Output the [x, y] coordinate of the center of the cell containing the given text.  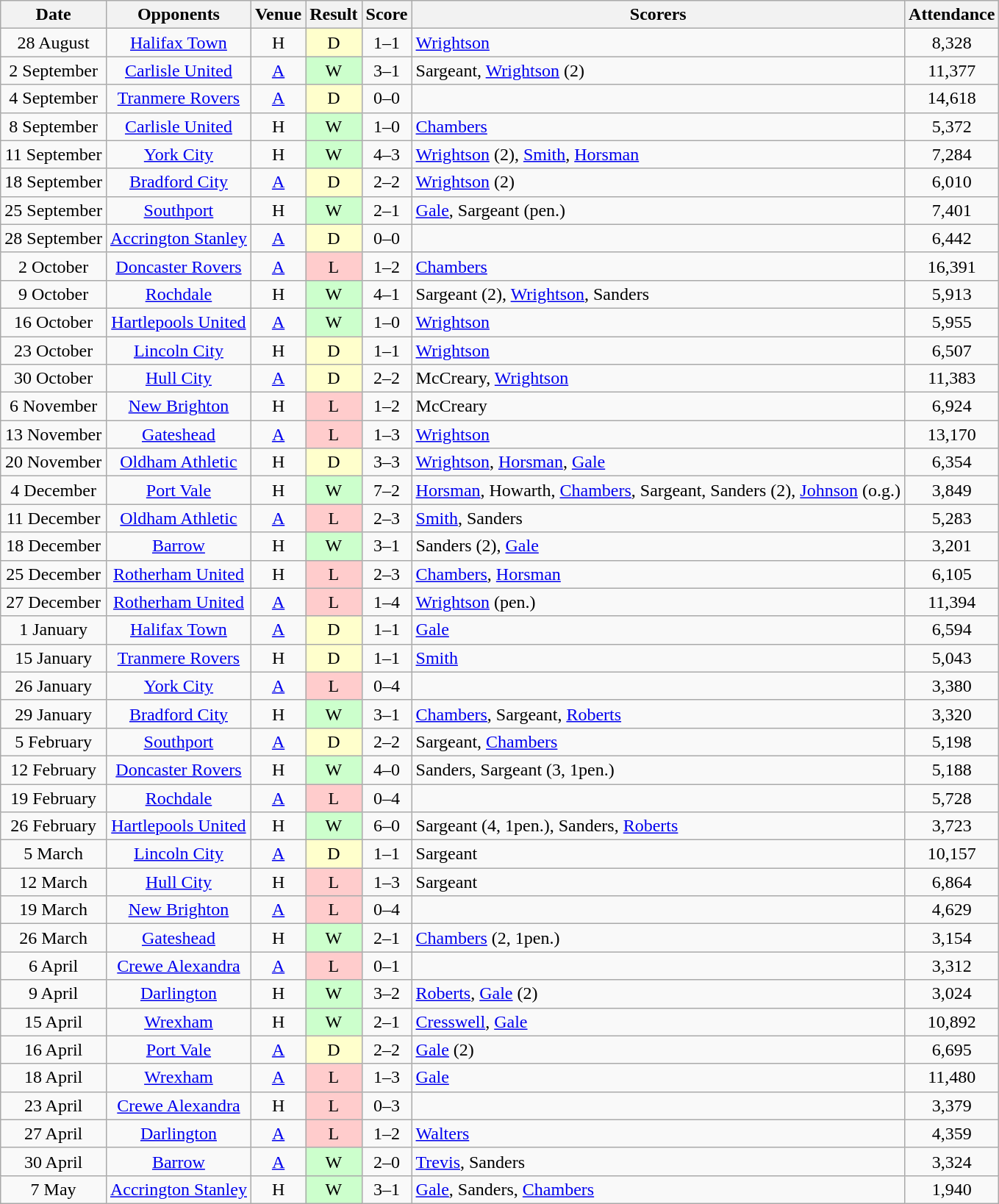
3–3 [387, 462]
Sanders, Sargeant (3, 1pen.) [658, 770]
25 December [54, 574]
20 November [54, 462]
27 April [54, 1133]
0–1 [387, 966]
11,377 [952, 71]
6,594 [952, 630]
7–2 [387, 490]
16 April [54, 1050]
Chambers, Sargeant, Roberts [658, 714]
Chambers (2, 1pen.) [658, 938]
4,359 [952, 1133]
Gale (2) [658, 1050]
3,379 [952, 1106]
5,372 [952, 126]
Result [334, 15]
Horsman, Howarth, Chambers, Sargeant, Sanders (2), Johnson (o.g.) [658, 490]
3,849 [952, 490]
18 September [54, 182]
11,394 [952, 602]
28 August [54, 43]
Wrightson (2), Smith, Horsman [658, 154]
6,010 [952, 182]
3,723 [952, 826]
Smith, Sanders [658, 518]
3–2 [387, 994]
6 April [54, 966]
11,383 [952, 379]
5,188 [952, 770]
0–3 [387, 1106]
26 February [54, 826]
Smith [658, 658]
1 January [54, 630]
5,728 [952, 798]
26 January [54, 686]
7 May [54, 1189]
McCreary [658, 406]
27 December [54, 602]
Roberts, Gale (2) [658, 994]
3,312 [952, 966]
5,043 [952, 658]
Sargeant (2), Wrightson, Sanders [658, 294]
3,380 [952, 686]
Sanders (2), Gale [658, 546]
6,354 [952, 462]
3,324 [952, 1161]
19 March [54, 910]
18 December [54, 546]
4 December [54, 490]
Trevis, Sanders [658, 1161]
6 November [54, 406]
26 March [54, 938]
Sargeant (4, 1pen.), Sanders, Roberts [658, 826]
11 September [54, 154]
6,442 [952, 238]
16,391 [952, 266]
8 September [54, 126]
2 September [54, 71]
4,629 [952, 910]
9 October [54, 294]
10,892 [952, 1022]
13 November [54, 434]
McCreary, Wrightson [658, 379]
Scorers [658, 15]
Wrightson, Horsman, Gale [658, 462]
6,924 [952, 406]
16 October [54, 322]
5,283 [952, 518]
23 October [54, 351]
18 April [54, 1078]
2–0 [387, 1161]
Gale, Sanders, Chambers [658, 1189]
2 October [54, 266]
29 January [54, 714]
11 December [54, 518]
Chambers, Horsman [658, 574]
4–0 [387, 770]
Gale, Sargeant (pen.) [658, 210]
Wrightson (pen.) [658, 602]
Sargeant, Wrightson (2) [658, 71]
4–1 [387, 294]
7,284 [952, 154]
28 September [54, 238]
12 March [54, 882]
23 April [54, 1106]
5,955 [952, 322]
19 February [54, 798]
1,940 [952, 1189]
14,618 [952, 98]
30 April [54, 1161]
Score [387, 15]
3,024 [952, 994]
11,480 [952, 1078]
5,198 [952, 742]
6,864 [952, 882]
3,201 [952, 546]
6,695 [952, 1050]
1–4 [387, 602]
15 April [54, 1022]
13,170 [952, 434]
Opponents [178, 15]
12 February [54, 770]
6,105 [952, 574]
5 March [54, 854]
8,328 [952, 43]
Wrightson (2) [658, 182]
Venue [278, 15]
Sargeant, Chambers [658, 742]
3,154 [952, 938]
4 September [54, 98]
10,157 [952, 854]
Cresswell, Gale [658, 1022]
5,913 [952, 294]
3,320 [952, 714]
Attendance [952, 15]
9 April [54, 994]
5 February [54, 742]
7,401 [952, 210]
6,507 [952, 351]
Walters [658, 1133]
30 October [54, 379]
6–0 [387, 826]
Date [54, 15]
4–3 [387, 154]
25 September [54, 210]
15 January [54, 658]
